From the cell containing the given text, extract its center point as (x, y) coordinate. 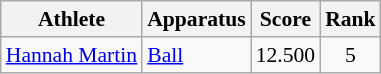
5 (350, 55)
12.500 (286, 55)
Rank (350, 19)
Apparatus (196, 19)
Score (286, 19)
Athlete (72, 19)
Hannah Martin (72, 55)
Ball (196, 55)
